Find where the given text appears and provide that cell's center as (X, Y) coordinate. 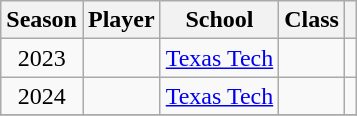
2023 (42, 58)
Class (312, 20)
2024 (42, 96)
School (220, 20)
Player (121, 20)
Season (42, 20)
